From the cell containing the given text, extract its center point as [X, Y] coordinate. 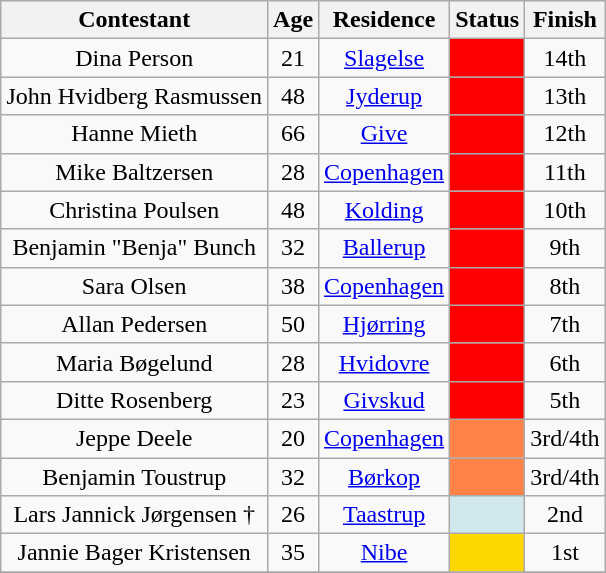
Benjamin Toustrup [134, 477]
21 [294, 58]
2nd [565, 515]
13th [565, 96]
35 [294, 553]
Givskud [384, 400]
Jeppe Deele [134, 438]
7th [565, 324]
8th [565, 286]
Mike Baltzersen [134, 172]
Benjamin "Benja" Bunch [134, 248]
Hvidovre [384, 362]
38 [294, 286]
Slagelse [384, 58]
11th [565, 172]
50 [294, 324]
Lars Jannick Jørgensen † [134, 515]
14th [565, 58]
Finish [565, 20]
1st [565, 553]
Contestant [134, 20]
20 [294, 438]
10th [565, 210]
Taastrup [384, 515]
Allan Pedersen [134, 324]
5th [565, 400]
Christina Poulsen [134, 210]
26 [294, 515]
Jannie Bager Kristensen [134, 553]
John Hvidberg Rasmussen [134, 96]
Hanne Mieth [134, 134]
Jyderup [384, 96]
Sara Olsen [134, 286]
Status [488, 20]
Dina Person [134, 58]
Age [294, 20]
12th [565, 134]
Hjørring [384, 324]
Maria Bøgelund [134, 362]
Ballerup [384, 248]
6th [565, 362]
23 [294, 400]
Residence [384, 20]
Give [384, 134]
Kolding [384, 210]
Ditte Rosenberg [134, 400]
9th [565, 248]
Børkop [384, 477]
Nibe [384, 553]
66 [294, 134]
